Provide the (X, Y) coordinate of the cell's center where the given text is located.  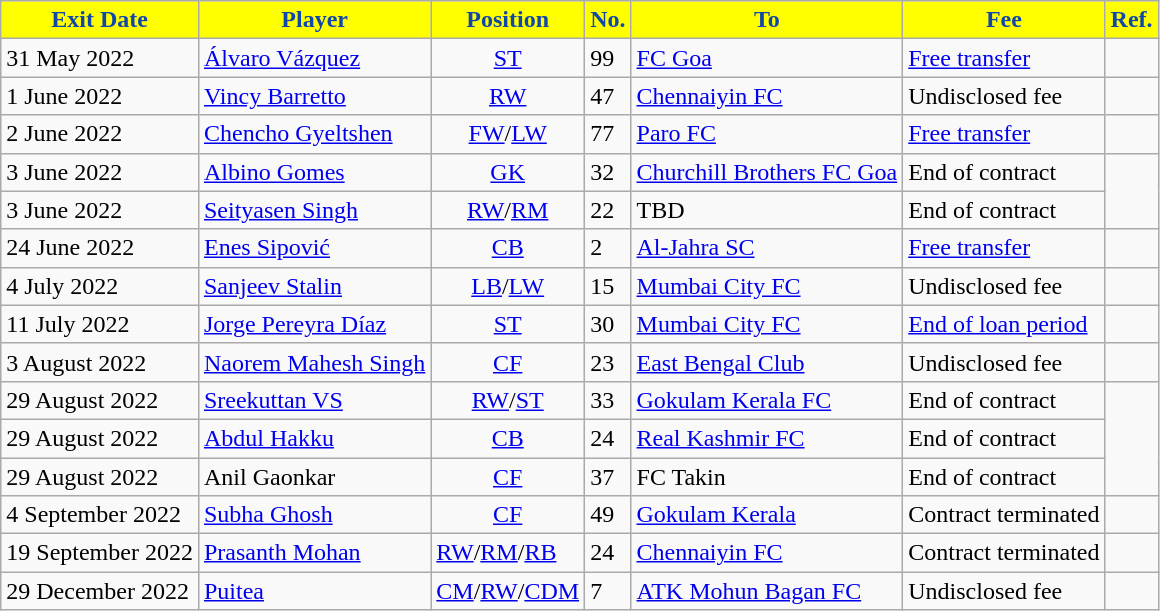
Paro FC (767, 134)
Anil Gaonkar (314, 477)
RW/RM/RB (508, 553)
Gokulam Kerala (767, 515)
To (767, 20)
Real Kashmir FC (767, 438)
Churchill Brothers FC Goa (767, 172)
Álvaro Vázquez (314, 58)
11 July 2022 (100, 324)
RW/RM (508, 210)
Vincy Barretto (314, 96)
19 September 2022 (100, 553)
Exit Date (100, 20)
TBD (767, 210)
Position (508, 20)
2 (608, 248)
Albino Gomes (314, 172)
31 May 2022 (100, 58)
22 (608, 210)
LB/LW (508, 286)
33 (608, 400)
Abdul Hakku (314, 438)
Chencho Gyeltshen (314, 134)
GK (508, 172)
Fee (1004, 20)
99 (608, 58)
RW/ST (508, 400)
29 December 2022 (100, 591)
3 August 2022 (100, 362)
Enes Sipović (314, 248)
47 (608, 96)
2 June 2022 (100, 134)
24 June 2022 (100, 248)
FC Goa (767, 58)
Gokulam Kerala FC (767, 400)
ATK Mohun Bagan FC (767, 591)
Sreekuttan VS (314, 400)
32 (608, 172)
49 (608, 515)
East Bengal Club (767, 362)
30 (608, 324)
77 (608, 134)
FW/LW (508, 134)
1 June 2022 (100, 96)
Naorem Mahesh Singh (314, 362)
4 September 2022 (100, 515)
Sanjeev Stalin (314, 286)
Al-Jahra SC (767, 248)
Seityasen Singh (314, 210)
RW (508, 96)
Jorge Pereyra Díaz (314, 324)
Subha Ghosh (314, 515)
FC Takin (767, 477)
37 (608, 477)
Player (314, 20)
7 (608, 591)
Puitea (314, 591)
End of loan period (1004, 324)
Prasanth Mohan (314, 553)
15 (608, 286)
No. (608, 20)
23 (608, 362)
Ref. (1132, 20)
4 July 2022 (100, 286)
CM/RW/CDM (508, 591)
